Search for the cell housing the specified text and yield its (X, Y) center coordinate. 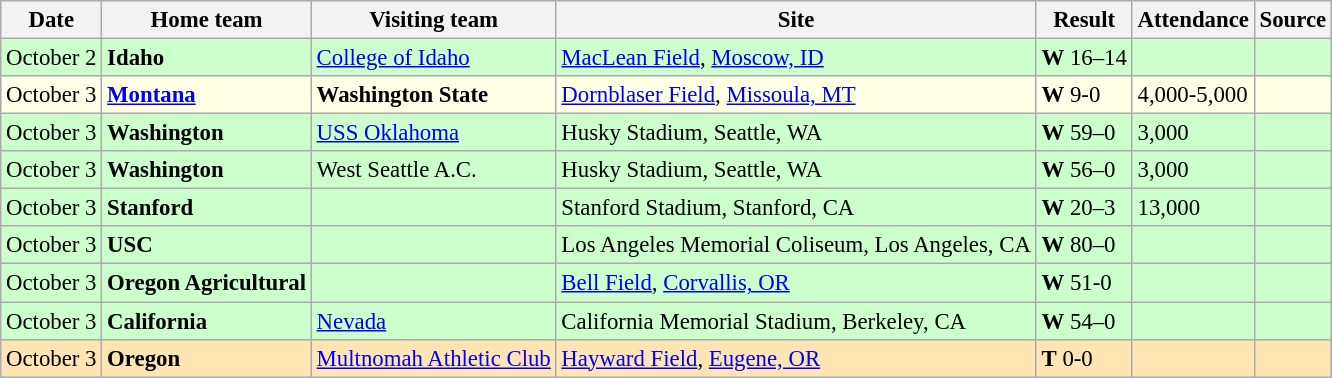
West Seattle A.C. (434, 170)
W 20–3 (1084, 208)
Hayward Field, Eugene, OR (796, 358)
13,000 (1193, 208)
Date (52, 20)
California Memorial Stadium, Berkeley, CA (796, 321)
Dornblaser Field, Missoula, MT (796, 95)
Los Angeles Memorial Coliseum, Los Angeles, CA (796, 245)
Stanford Stadium, Stanford, CA (796, 208)
Idaho (207, 58)
W 59–0 (1084, 133)
College of Idaho (434, 58)
Nevada (434, 321)
Bell Field, Corvallis, OR (796, 283)
USC (207, 245)
W 80–0 (1084, 245)
4,000-5,000 (1193, 95)
Source (1292, 20)
Site (796, 20)
W 16–14 (1084, 58)
W 54–0 (1084, 321)
Montana (207, 95)
October 2 (52, 58)
Visiting team (434, 20)
W 51-0 (1084, 283)
Stanford (207, 208)
Washington State (434, 95)
W 56–0 (1084, 170)
California (207, 321)
Oregon (207, 358)
Attendance (1193, 20)
Home team (207, 20)
USS Oklahoma (434, 133)
Result (1084, 20)
Oregon Agricultural (207, 283)
T 0-0 (1084, 358)
Multnomah Athletic Club (434, 358)
MacLean Field, Moscow, ID (796, 58)
W 9-0 (1084, 95)
